Provide the [X, Y] coordinate of the cell's center where the given text is located.  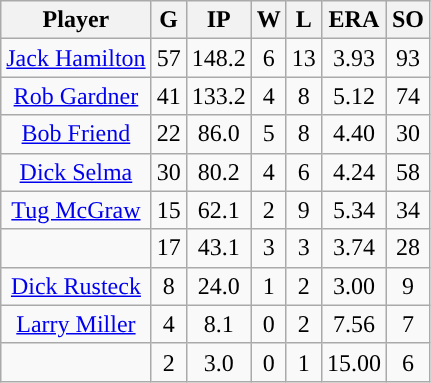
62.1 [218, 210]
Bob Friend [76, 134]
4.24 [354, 172]
15 [168, 210]
41 [168, 96]
Dick Selma [76, 172]
5 [268, 134]
57 [168, 58]
8.1 [218, 324]
Jack Hamilton [76, 58]
3.74 [354, 248]
7.56 [354, 324]
G [168, 20]
Dick Rusteck [76, 286]
Rob Gardner [76, 96]
7 [408, 324]
Tug McGraw [76, 210]
15.00 [354, 362]
13 [304, 58]
3.00 [354, 286]
22 [168, 134]
86.0 [218, 134]
Player [76, 20]
ERA [354, 20]
4.40 [354, 134]
5.12 [354, 96]
74 [408, 96]
43.1 [218, 248]
24.0 [218, 286]
3.93 [354, 58]
93 [408, 58]
Larry Miller [76, 324]
133.2 [218, 96]
28 [408, 248]
5.34 [354, 210]
IP [218, 20]
SO [408, 20]
80.2 [218, 172]
148.2 [218, 58]
17 [168, 248]
58 [408, 172]
L [304, 20]
3.0 [218, 362]
W [268, 20]
34 [408, 210]
